Return the (X, Y) coordinate for the center point of the cell that contains the specified text.  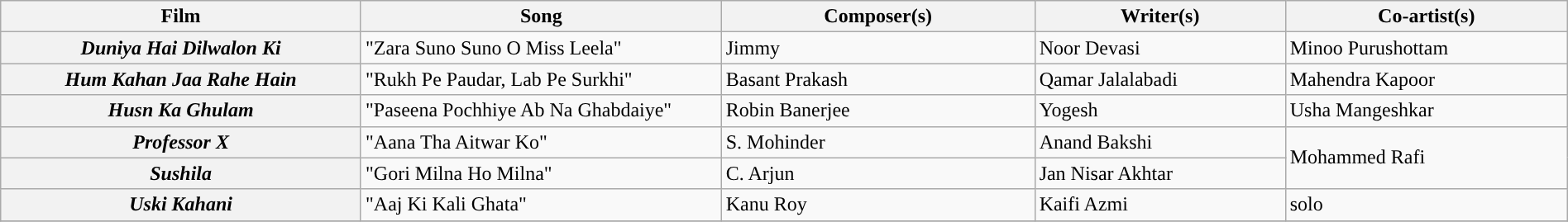
"Aana Tha Aitwar Ko" (541, 142)
Anand Bakshi (1159, 142)
Professor X (181, 142)
Qamar Jalalabadi (1159, 79)
"Zara Suno Suno O Miss Leela" (541, 48)
Kaifi Azmi (1159, 205)
Kanu Roy (878, 205)
Minoo Purushottam (1426, 48)
S. Mohinder (878, 142)
Sushila (181, 173)
Mohammed Rafi (1426, 158)
"Aaj Ki Kali Ghata" (541, 205)
Usha Mangeshkar (1426, 111)
Song (541, 17)
Composer(s) (878, 17)
Yogesh (1159, 111)
Duniya Hai Dilwalon Ki (181, 48)
C. Arjun (878, 173)
Jan Nisar Akhtar (1159, 173)
"Rukh Pe Paudar, Lab Pe Surkhi" (541, 79)
Noor Devasi (1159, 48)
"Paseena Pochhiye Ab Na Ghabdaiye" (541, 111)
Film (181, 17)
Hum Kahan Jaa Rahe Hain (181, 79)
Mahendra Kapoor (1426, 79)
Husn Ka Ghulam (181, 111)
Jimmy (878, 48)
Uski Kahani (181, 205)
"Gori Milna Ho Milna" (541, 173)
Writer(s) (1159, 17)
Co-artist(s) (1426, 17)
Robin Banerjee (878, 111)
solo (1426, 205)
Basant Prakash (878, 79)
